Capture the cell that displays the provided text and extract its [X, Y] central coordinate. 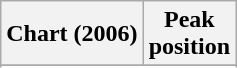
Chart (2006) [72, 34]
Peakposition [189, 34]
